Locate the cell with the specified text and output its [X, Y] center coordinate. 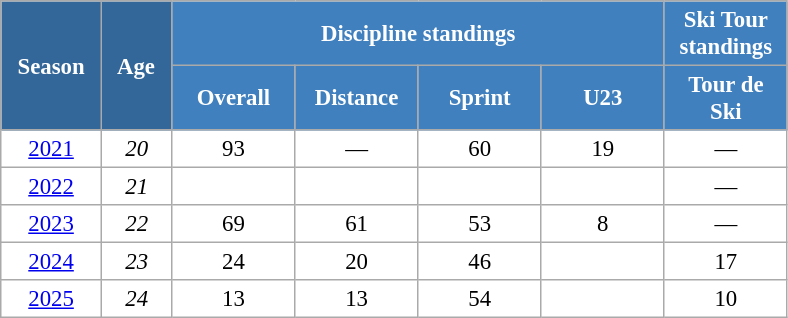
69 [234, 224]
Age [136, 66]
2025 [52, 299]
Ski Tour standings [726, 34]
19 [602, 149]
93 [234, 149]
22 [136, 224]
53 [480, 224]
Overall [234, 98]
23 [136, 262]
Distance [356, 98]
8 [602, 224]
21 [136, 187]
61 [356, 224]
54 [480, 299]
Tour deSki [726, 98]
Sprint [480, 98]
46 [480, 262]
17 [726, 262]
2024 [52, 262]
U23 [602, 98]
2023 [52, 224]
60 [480, 149]
2022 [52, 187]
10 [726, 299]
Discipline standings [418, 34]
2021 [52, 149]
Season [52, 66]
